Capture the cell that displays the provided text and extract its [x, y] central coordinate. 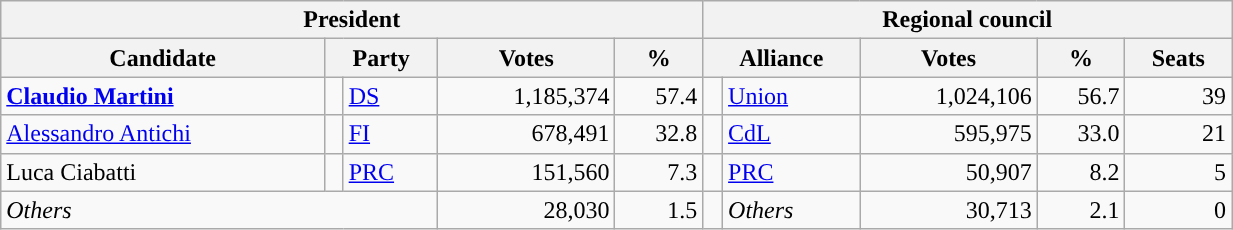
28,030 [526, 210]
0 [1178, 210]
1.5 [659, 210]
1,024,106 [948, 96]
CdL [792, 134]
Luca Ciabatti [163, 172]
56.7 [1081, 96]
Seats [1178, 58]
Regional council [968, 20]
DS [390, 96]
33.0 [1081, 134]
Alliance [782, 58]
678,491 [526, 134]
2.1 [1081, 210]
21 [1178, 134]
7.3 [659, 172]
Candidate [163, 58]
Claudio Martini [163, 96]
President [352, 20]
30,713 [948, 210]
595,975 [948, 134]
5 [1178, 172]
1,185,374 [526, 96]
Party [382, 58]
8.2 [1081, 172]
50,907 [948, 172]
39 [1178, 96]
57.4 [659, 96]
151,560 [526, 172]
Union [792, 96]
FI [390, 134]
32.8 [659, 134]
Alessandro Antichi [163, 134]
